Pinpoint the cell where the given text exists, returning its (X, Y) midpoint coordinate. 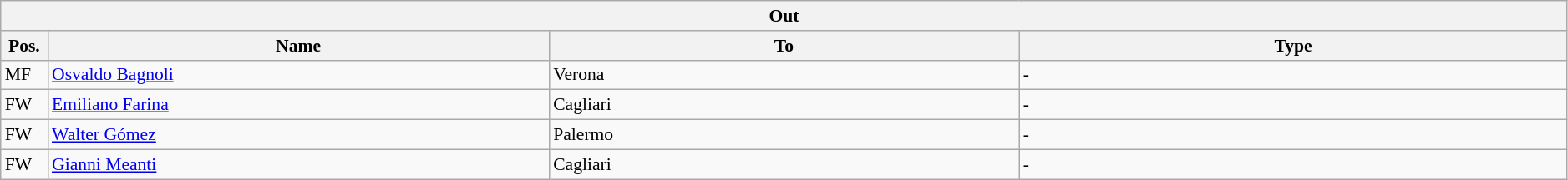
Verona (784, 75)
Out (784, 16)
Walter Gómez (298, 135)
Osvaldo Bagnoli (298, 75)
To (784, 46)
Emiliano Farina (298, 105)
Name (298, 46)
MF (24, 75)
Palermo (784, 135)
Type (1293, 46)
Pos. (24, 46)
Gianni Meanti (298, 164)
